Scan for the cell matching the given text and deliver its (X, Y) coordinate at center. 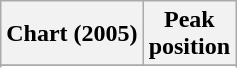
Peakposition (189, 34)
Chart (2005) (72, 34)
